Extract the (X, Y) coordinate from the center of the cell holding the provided text.  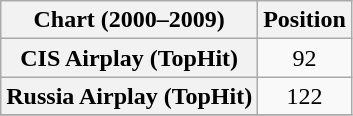
Russia Airplay (TopHit) (130, 96)
92 (305, 58)
Chart (2000–2009) (130, 20)
122 (305, 96)
Position (305, 20)
CIS Airplay (TopHit) (130, 58)
